Identify which cell holds the provided text, then report its [X, Y] central coordinate. 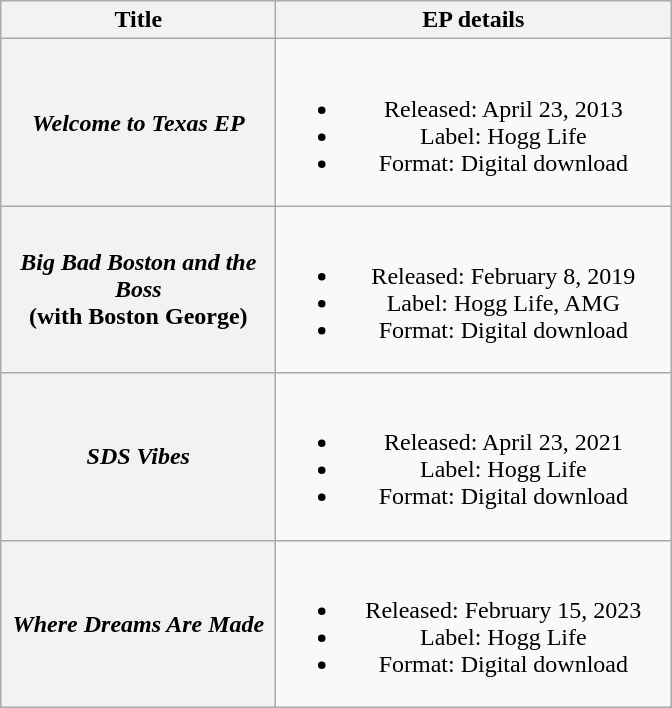
SDS Vibes [138, 456]
Big Bad Boston and the Boss (with Boston George) [138, 290]
Released: April 23, 2021Label: Hogg LifeFormat: Digital download [474, 456]
Where Dreams Are Made [138, 624]
Released: April 23, 2013Label: Hogg LifeFormat: Digital download [474, 122]
Welcome to Texas EP [138, 122]
Title [138, 20]
Released: February 8, 2019Label: Hogg Life, AMGFormat: Digital download [474, 290]
EP details [474, 20]
Released: February 15, 2023Label: Hogg LifeFormat: Digital download [474, 624]
